Search for the cell housing the specified text and yield its [X, Y] center coordinate. 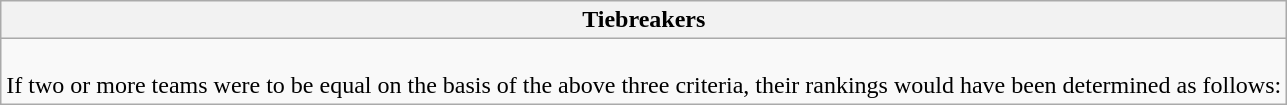
Tiebreakers [644, 20]
If two or more teams were to be equal on the basis of the above three criteria, their rankings would have been determined as follows: [644, 72]
